Detect which cell encompasses the target text, then output its (X, Y) center coordinate. 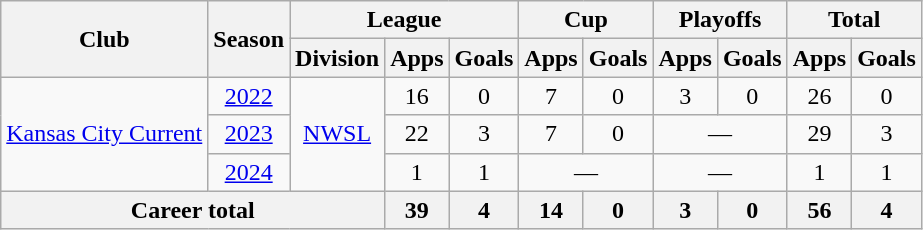
2024 (249, 172)
Season (249, 39)
Club (104, 39)
16 (417, 96)
14 (551, 210)
Cup (586, 20)
2023 (249, 134)
29 (819, 134)
Kansas City Current (104, 134)
League (404, 20)
22 (417, 134)
2022 (249, 96)
Division (338, 58)
26 (819, 96)
Career total (193, 210)
39 (417, 210)
Total (854, 20)
Playoffs (720, 20)
56 (819, 210)
NWSL (338, 134)
